Output the [X, Y] coordinate of the center of the cell containing the given text.  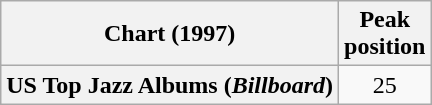
25 [385, 85]
Peakposition [385, 34]
Chart (1997) [170, 34]
US Top Jazz Albums (Billboard) [170, 85]
